Detect which cell encompasses the target text, then output its [X, Y] center coordinate. 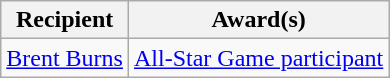
Award(s) [258, 20]
All-Star Game participant [258, 58]
Brent Burns [65, 58]
Recipient [65, 20]
